For the text-containing cell, return its midpoint in [x, y] coordinate format. 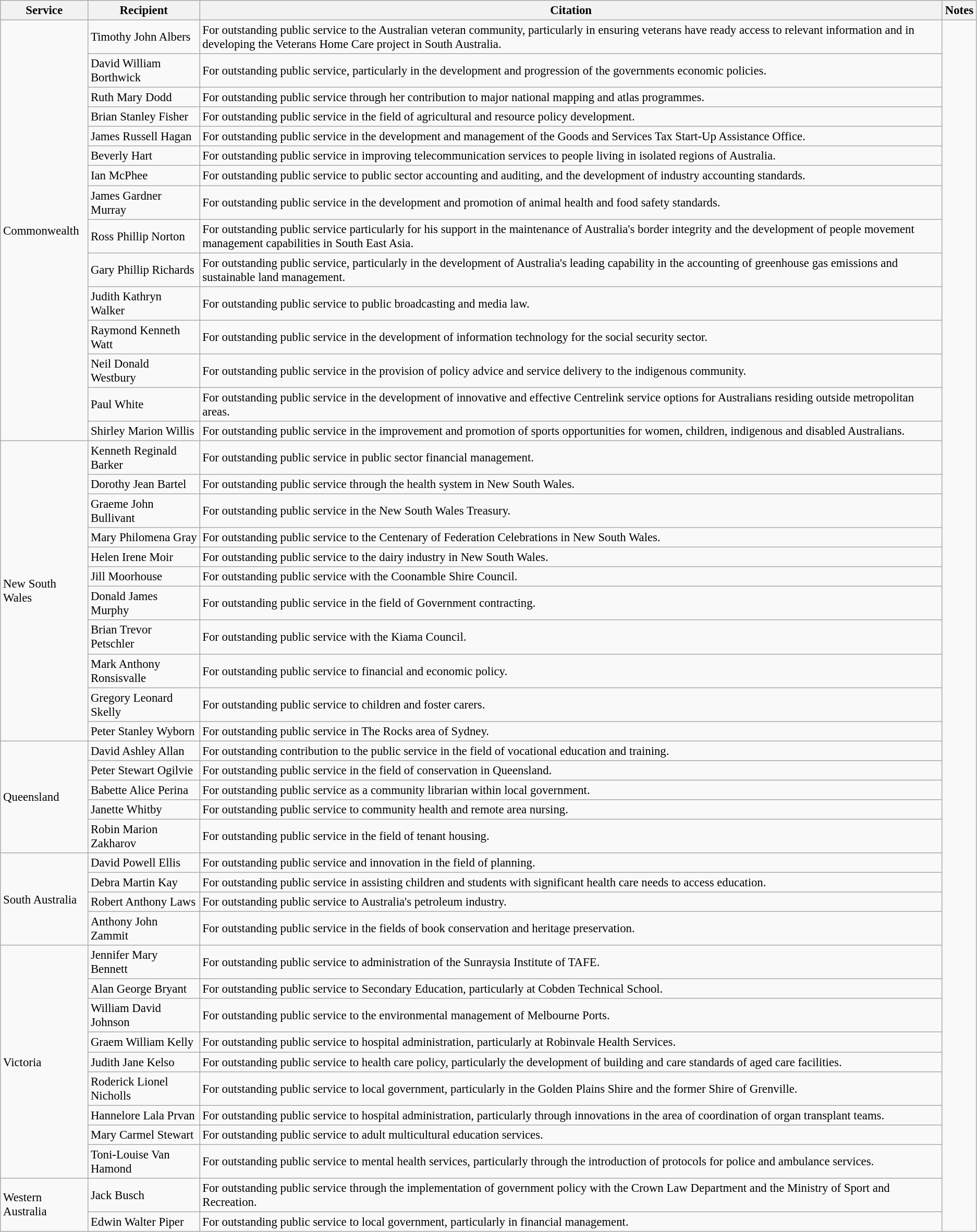
Edwin Walter Piper [144, 1222]
Service [44, 10]
Gary Phillip Richards [144, 270]
For outstanding public service to health care policy, particularly the development of building and care standards of aged care facilities. [571, 1062]
Queensland [44, 797]
David William Borthwick [144, 71]
For outstanding public service in public sector financial management. [571, 458]
James Russell Hagan [144, 137]
Notes [959, 10]
For outstanding public service to hospital administration, particularly through innovations in the area of coordination of organ transplant teams. [571, 1115]
For outstanding public service to adult multicultural education services. [571, 1135]
Victoria [44, 1062]
Peter Stanley Wyborn [144, 731]
For outstanding public service in the improvement and promotion of sports opportunities for women, children, indigenous and disabled Australians. [571, 431]
Ian McPhee [144, 176]
Brian Stanley Fisher [144, 117]
Citation [571, 10]
For outstanding public service to the Centenary of Federation Celebrations in New South Wales. [571, 538]
For outstanding public service in the fields of book conservation and heritage preservation. [571, 929]
David Powell Ellis [144, 863]
For outstanding public service to local government, particularly in the Golden Plains Shire and the former Shire of Grenville. [571, 1089]
Commonwealth [44, 230]
For outstanding public service to Secondary Education, particularly at Cobden Technical School. [571, 989]
For outstanding public service through the health system in New South Wales. [571, 484]
William David Johnson [144, 1016]
For outstanding public service in the development and management of the Goods and Services Tax Start-Up Assistance Office. [571, 137]
Mary Philomena Gray [144, 538]
Janette Whitby [144, 810]
Donald James Murphy [144, 604]
Raymond Kenneth Watt [144, 337]
Robert Anthony Laws [144, 902]
Hannelore Lala Prvan [144, 1115]
Recipient [144, 10]
Kenneth Reginald Barker [144, 458]
For outstanding public service to administration of the Sunraysia Institute of TAFE. [571, 962]
South Australia [44, 899]
For outstanding public service to mental health services, particularly through the introduction of protocols for police and ambulance services. [571, 1162]
For outstanding public service with the Coonamble Shire Council. [571, 577]
Jill Moorhouse [144, 577]
Judith Jane Kelso [144, 1062]
For outstanding public service to public broadcasting and media law. [571, 303]
Mark Anthony Ronsisvalle [144, 670]
Babette Alice Perina [144, 790]
For outstanding public service in improving telecommunication services to people living in isolated regions of Australia. [571, 156]
James Gardner Murray [144, 202]
For outstanding public service in the field of conservation in Queensland. [571, 771]
Peter Stewart Ogilvie [144, 771]
For outstanding public service in assisting children and students with significant health care needs to access education. [571, 883]
For outstanding public service and innovation in the field of planning. [571, 863]
New South Wales [44, 591]
For outstanding public service in the field of tenant housing. [571, 836]
For outstanding public service with the Kiama Council. [571, 637]
Ross Phillip Norton [144, 236]
For outstanding public service to public sector accounting and auditing, and the development of industry accounting standards. [571, 176]
Judith Kathryn Walker [144, 303]
For outstanding contribution to the public service in the field of vocational education and training. [571, 751]
Mary Carmel Stewart [144, 1135]
For outstanding public service to community health and remote area nursing. [571, 810]
Jack Busch [144, 1195]
Shirley Marion Willis [144, 431]
For outstanding public service to Australia's petroleum industry. [571, 902]
Helen Irene Moir [144, 557]
Graeme John Bullivant [144, 511]
Jennifer Mary Bennett [144, 962]
Roderick Lionel Nicholls [144, 1089]
Toni-Louise Van Hamond [144, 1162]
Anthony John Zammit [144, 929]
For outstanding public service to the environmental management of Melbourne Ports. [571, 1016]
For outstanding public service to financial and economic policy. [571, 670]
For outstanding public service in the field of agricultural and resource policy development. [571, 117]
David Ashley Allan [144, 751]
For outstanding public service in The Rocks area of Sydney. [571, 731]
Graem William Kelly [144, 1042]
For outstanding public service to hospital administration, particularly at Robinvale Health Services. [571, 1042]
Neil Donald Westbury [144, 371]
Western Australia [44, 1205]
For outstanding public service through her contribution to major national mapping and atlas programmes. [571, 97]
Timothy John Albers [144, 38]
For outstanding public service in the New South Wales Treasury. [571, 511]
For outstanding public service in the development and promotion of animal health and food safety standards. [571, 202]
For outstanding public service, particularly in the development and progression of the governments economic policies. [571, 71]
For outstanding public service to children and foster carers. [571, 705]
For outstanding public service to local government, particularly in financial management. [571, 1222]
For outstanding public service to the dairy industry in New South Wales. [571, 557]
Debra Martin Kay [144, 883]
For outstanding public service as a community librarian within local government. [571, 790]
For outstanding public service in the field of Government contracting. [571, 604]
Ruth Mary Dodd [144, 97]
Dorothy Jean Bartel [144, 484]
For outstanding public service in the development of information technology for the social security sector. [571, 337]
Paul White [144, 405]
Robin Marion Zakharov [144, 836]
Gregory Leonard Skelly [144, 705]
For outstanding public service in the provision of policy advice and service delivery to the indigenous community. [571, 371]
Beverly Hart [144, 156]
Alan George Bryant [144, 989]
Brian Trevor Petschler [144, 637]
